Provide the [x, y] coordinate of the cell's center where the given text is located.  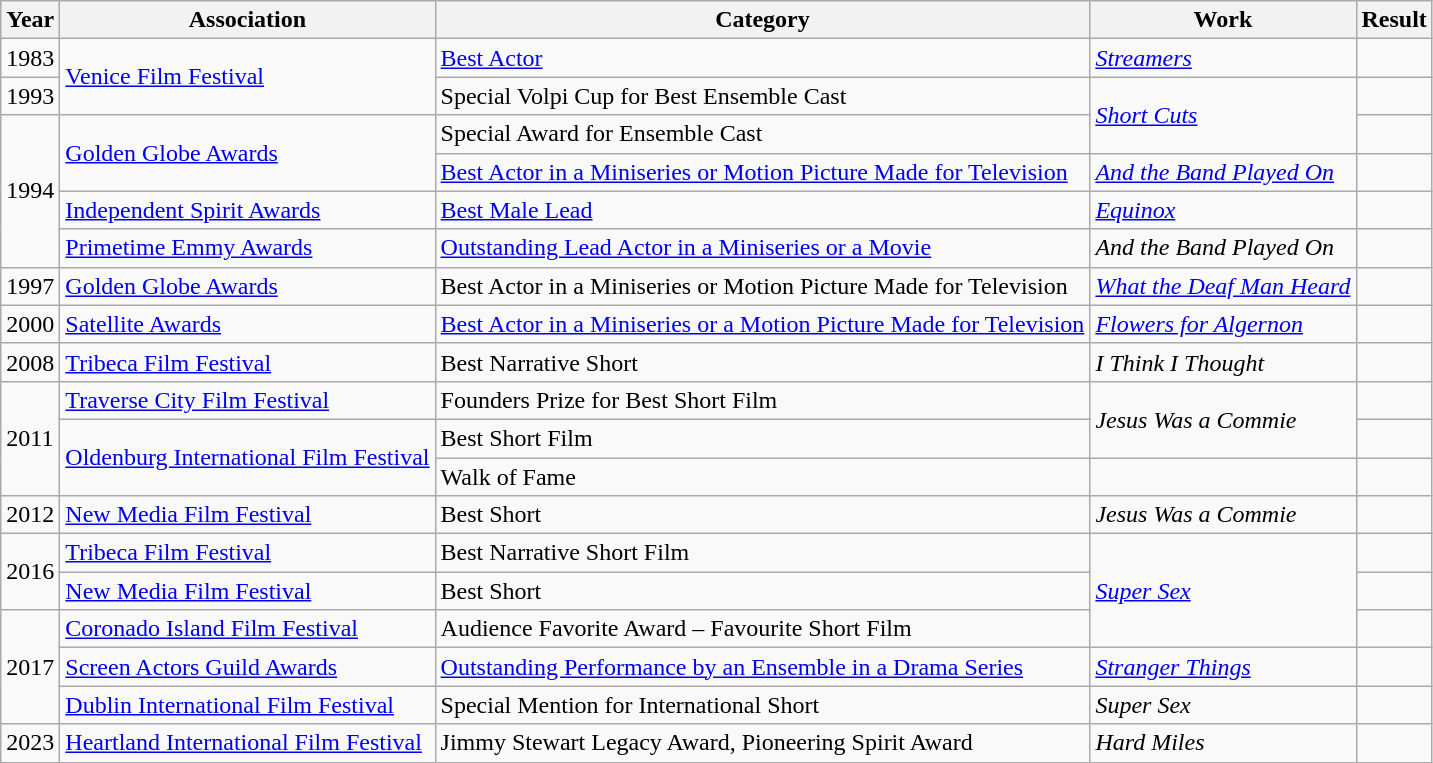
2023 [30, 743]
Independent Spirit Awards [248, 210]
Best Narrative Short [762, 362]
Best Actor in a Miniseries or a Motion Picture Made for Television [762, 324]
What the Deaf Man Heard [1223, 286]
Flowers for Algernon [1223, 324]
Oldenburg International Film Festival [248, 457]
Year [30, 20]
Outstanding Lead Actor in a Miniseries or a Movie [762, 248]
Short Cuts [1223, 115]
1997 [30, 286]
Audience Favorite Award – Favourite Short Film [762, 629]
2012 [30, 515]
Stranger Things [1223, 667]
1983 [30, 58]
I Think I Thought [1223, 362]
Jimmy Stewart Legacy Award, Pioneering Spirit Award [762, 743]
1993 [30, 96]
Founders Prize for Best Short Film [762, 400]
2016 [30, 572]
Heartland International Film Festival [248, 743]
Hard Miles [1223, 743]
Best Male Lead [762, 210]
Special Mention for International Short [762, 705]
Primetime Emmy Awards [248, 248]
Category [762, 20]
Dublin International Film Festival [248, 705]
Traverse City Film Festival [248, 400]
Walk of Fame [762, 477]
Best Actor [762, 58]
2011 [30, 438]
Work [1223, 20]
2008 [30, 362]
2017 [30, 667]
Association [248, 20]
2000 [30, 324]
Venice Film Festival [248, 77]
Screen Actors Guild Awards [248, 667]
1994 [30, 191]
Equinox [1223, 210]
Best Narrative Short Film [762, 553]
Streamers [1223, 58]
Outstanding Performance by an Ensemble in a Drama Series [762, 667]
Result [1394, 20]
Satellite Awards [248, 324]
Best Short Film [762, 438]
Special Volpi Cup for Best Ensemble Cast [762, 96]
Special Award for Ensemble Cast [762, 134]
Coronado Island Film Festival [248, 629]
